Output the (x, y) coordinate of the center of the cell containing the given text.  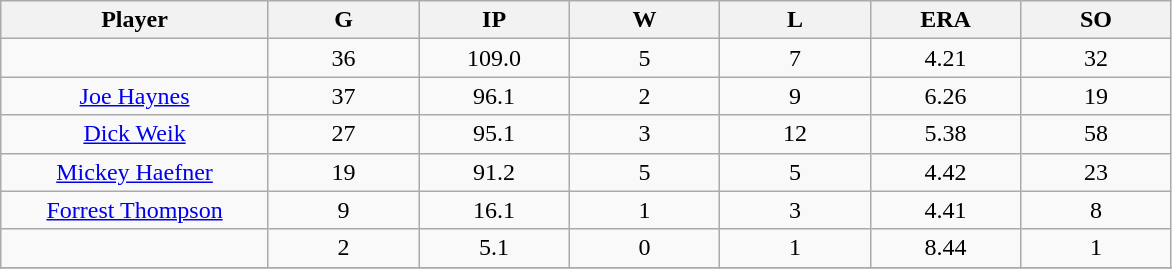
8 (1096, 210)
95.1 (494, 134)
16.1 (494, 210)
5.1 (494, 248)
G (343, 20)
Player (135, 20)
4.41 (945, 210)
ERA (945, 20)
Dick Weik (135, 134)
96.1 (494, 96)
27 (343, 134)
37 (343, 96)
36 (343, 58)
IP (494, 20)
7 (795, 58)
91.2 (494, 172)
58 (1096, 134)
Mickey Haefner (135, 172)
0 (644, 248)
L (795, 20)
8.44 (945, 248)
SO (1096, 20)
W (644, 20)
4.42 (945, 172)
Forrest Thompson (135, 210)
6.26 (945, 96)
5.38 (945, 134)
109.0 (494, 58)
12 (795, 134)
23 (1096, 172)
32 (1096, 58)
4.21 (945, 58)
Joe Haynes (135, 96)
